Locate the cell with the specified text and output its (X, Y) center coordinate. 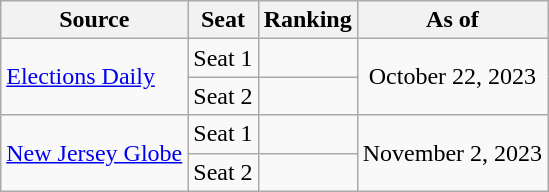
New Jersey Globe (94, 153)
Ranking (308, 20)
October 22, 2023 (452, 77)
November 2, 2023 (452, 153)
Source (94, 20)
As of (452, 20)
Elections Daily (94, 77)
Seat (223, 20)
